Output the [X, Y] coordinate of the center of the cell containing the given text.  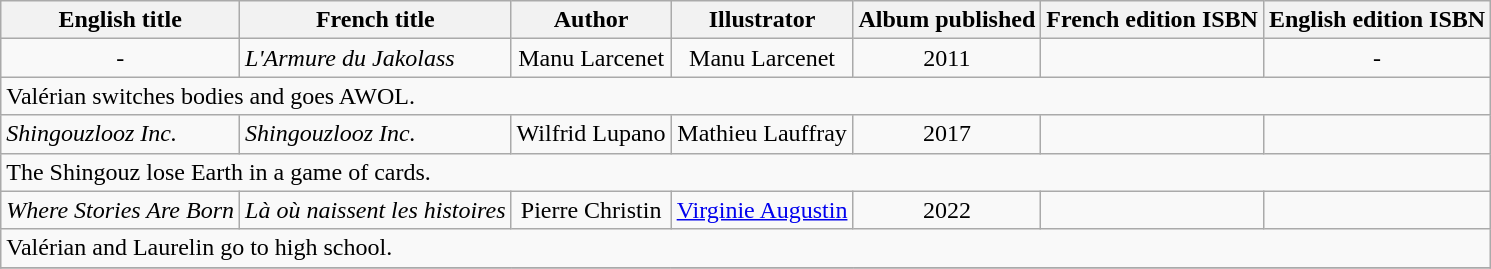
French edition ISBN [1152, 20]
Wilfrid Lupano [591, 134]
L'Armure du Jakolass [376, 58]
English edition ISBN [1376, 20]
Illustrator [762, 20]
2017 [947, 134]
2022 [947, 210]
Valérian switches bodies and goes AWOL. [746, 96]
Where Stories Are Born [120, 210]
Là où naissent les histoires [376, 210]
Pierre Christin [591, 210]
English title [120, 20]
French title [376, 20]
Valérian and Laurelin go to high school. [746, 248]
Virginie Augustin [762, 210]
The Shingouz lose Earth in a game of cards. [746, 172]
Mathieu Lauffray [762, 134]
2011 [947, 58]
Album published [947, 20]
Author [591, 20]
